Locate the cell with the specified text and output its [X, Y] center coordinate. 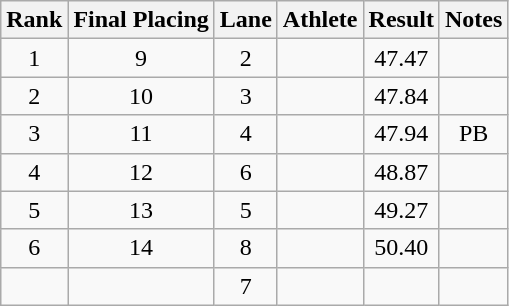
49.27 [401, 210]
50.40 [401, 248]
9 [141, 58]
47.94 [401, 134]
Notes [473, 20]
8 [246, 248]
11 [141, 134]
7 [246, 286]
1 [34, 58]
Athlete [320, 20]
13 [141, 210]
47.47 [401, 58]
47.84 [401, 96]
Final Placing [141, 20]
48.87 [401, 172]
10 [141, 96]
12 [141, 172]
14 [141, 248]
Result [401, 20]
Lane [246, 20]
Rank [34, 20]
PB [473, 134]
